Pinpoint the cell where the given text exists, returning its [X, Y] midpoint coordinate. 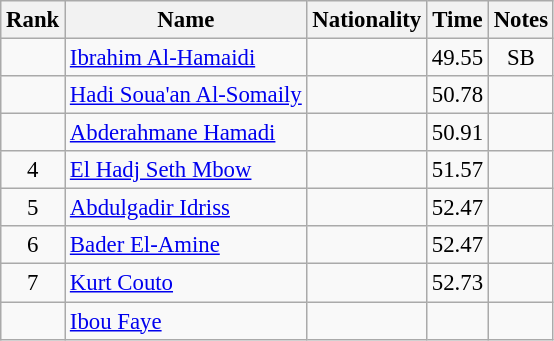
Bader El-Amine [186, 245]
Ibrahim Al-Hamaidi [186, 58]
51.57 [458, 170]
52.73 [458, 283]
Name [186, 20]
Nationality [366, 20]
4 [33, 170]
Time [458, 20]
50.91 [458, 133]
El Hadj Seth Mbow [186, 170]
Notes [520, 20]
Hadi Soua'an Al-Somaily [186, 95]
Rank [33, 20]
Abdulgadir Idriss [186, 208]
Kurt Couto [186, 283]
6 [33, 245]
Ibou Faye [186, 321]
SB [520, 58]
5 [33, 208]
50.78 [458, 95]
49.55 [458, 58]
7 [33, 283]
Abderahmane Hamadi [186, 133]
